Return [x, y] of the center of cell containing provided text 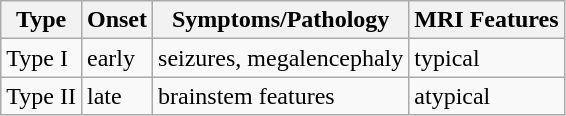
early [116, 58]
late [116, 96]
Type I [42, 58]
Onset [116, 20]
Symptoms/Pathology [281, 20]
Type [42, 20]
MRI Features [486, 20]
seizures, megalencephaly [281, 58]
typical [486, 58]
atypical [486, 96]
Type II [42, 96]
brainstem features [281, 96]
